Capture the cell that displays the provided text and extract its [x, y] central coordinate. 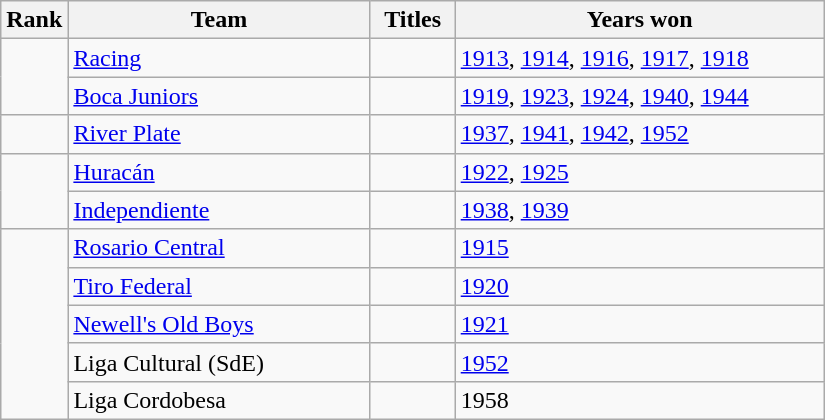
Tiro Federal [219, 286]
1938, 1939 [640, 210]
1952 [640, 362]
Liga Cultural (SdE) [219, 362]
1915 [640, 248]
1919, 1923, 1924, 1940, 1944 [640, 96]
Racing [219, 58]
River Plate [219, 134]
1920 [640, 286]
Newell's Old Boys [219, 324]
1958 [640, 400]
Liga Cordobesa [219, 400]
Years won [640, 20]
Independiente [219, 210]
1922, 1925 [640, 172]
Rosario Central [219, 248]
1937, 1941, 1942, 1952 [640, 134]
1913, 1914, 1916, 1917, 1918 [640, 58]
Rank [34, 20]
Huracán [219, 172]
Team [219, 20]
1921 [640, 324]
Boca Juniors [219, 96]
Titles [412, 20]
